Pinpoint the cell where the given text exists, returning its [x, y] midpoint coordinate. 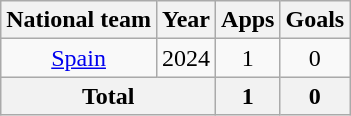
Apps [248, 20]
Total [108, 96]
2024 [186, 58]
National team [79, 20]
Goals [315, 20]
Spain [79, 58]
Year [186, 20]
